Capture the cell that displays the provided text and extract its [X, Y] central coordinate. 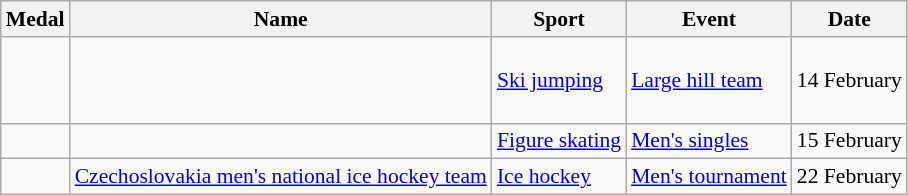
Figure skating [559, 141]
15 February [850, 141]
Event [709, 19]
Ski jumping [559, 80]
Medal [36, 19]
Name [281, 19]
Sport [559, 19]
22 February [850, 177]
Date [850, 19]
Ice hockey [559, 177]
Men's singles [709, 141]
Large hill team [709, 80]
14 February [850, 80]
Czechoslovakia men's national ice hockey team [281, 177]
Men's tournament [709, 177]
